Locate the cell with the specified text and output its [x, y] center coordinate. 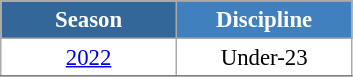
Under-23 [264, 58]
2022 [89, 58]
Season [89, 20]
Discipline [264, 20]
